Find where the given text appears and provide that cell's center as (X, Y) coordinate. 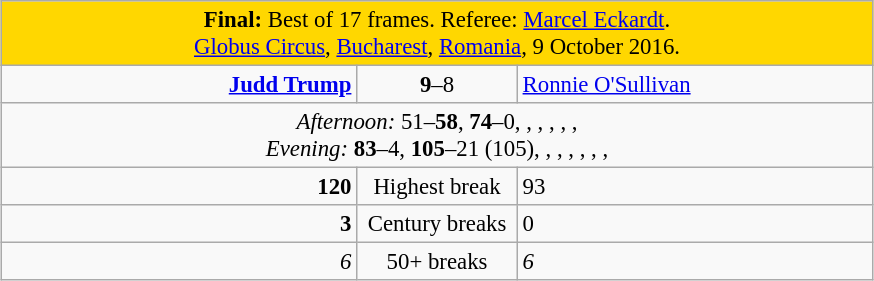
120 (179, 187)
3 (179, 224)
50+ breaks (438, 262)
93 (695, 187)
Ronnie O'Sullivan (695, 85)
9–8 (438, 85)
Final: Best of 17 frames. Referee: Marcel Eckardt. Globus Circus, Bucharest, Romania, 9 October 2016. (437, 34)
Highest break (438, 187)
Judd Trump (179, 85)
Century breaks (438, 224)
Afternoon: 51–58, 74–0, , , , , , Evening: 83–4, 105–21 (105), , , , , , , (437, 136)
0 (695, 224)
